From the cell containing the given text, extract its center point as (X, Y) coordinate. 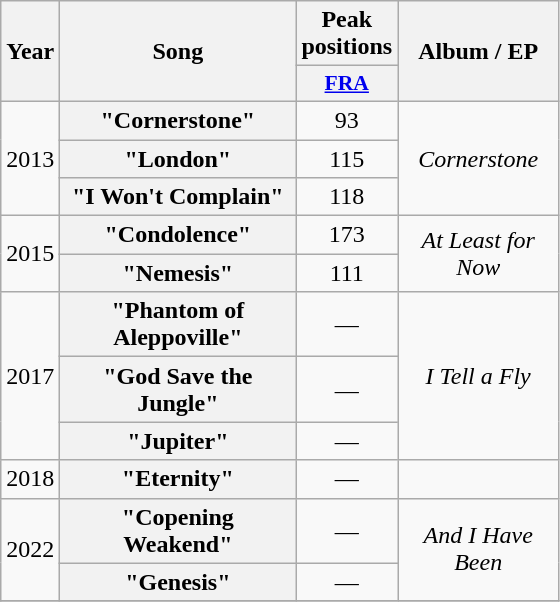
118 (347, 197)
"Phantom of Aleppoville" (178, 324)
"Nemesis" (178, 273)
At Least for Now (478, 254)
"Copening Weakend" (178, 530)
93 (347, 120)
I Tell a Fly (478, 376)
2022 (30, 550)
"Eternity" (178, 479)
2013 (30, 158)
2018 (30, 479)
"God Save the Jungle" (178, 390)
"London" (178, 159)
Song (178, 52)
"Condolence" (178, 235)
And I Have Been (478, 550)
2015 (30, 254)
"Jupiter" (178, 441)
"Cornerstone" (178, 120)
FRA (347, 84)
173 (347, 235)
111 (347, 273)
Album / EP (478, 52)
"I Won't Complain" (178, 197)
"Genesis" (178, 582)
Year (30, 52)
2017 (30, 376)
Peak positions (347, 34)
Cornerstone (478, 158)
115 (347, 159)
